Locate the cell with the specified text and output its (x, y) center coordinate. 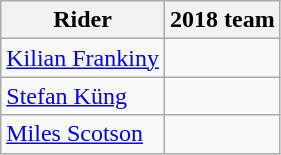
Stefan Küng (83, 96)
2018 team (222, 20)
Miles Scotson (83, 134)
Kilian Frankiny (83, 58)
Rider (83, 20)
